Locate the cell with the specified text and output its (X, Y) center coordinate. 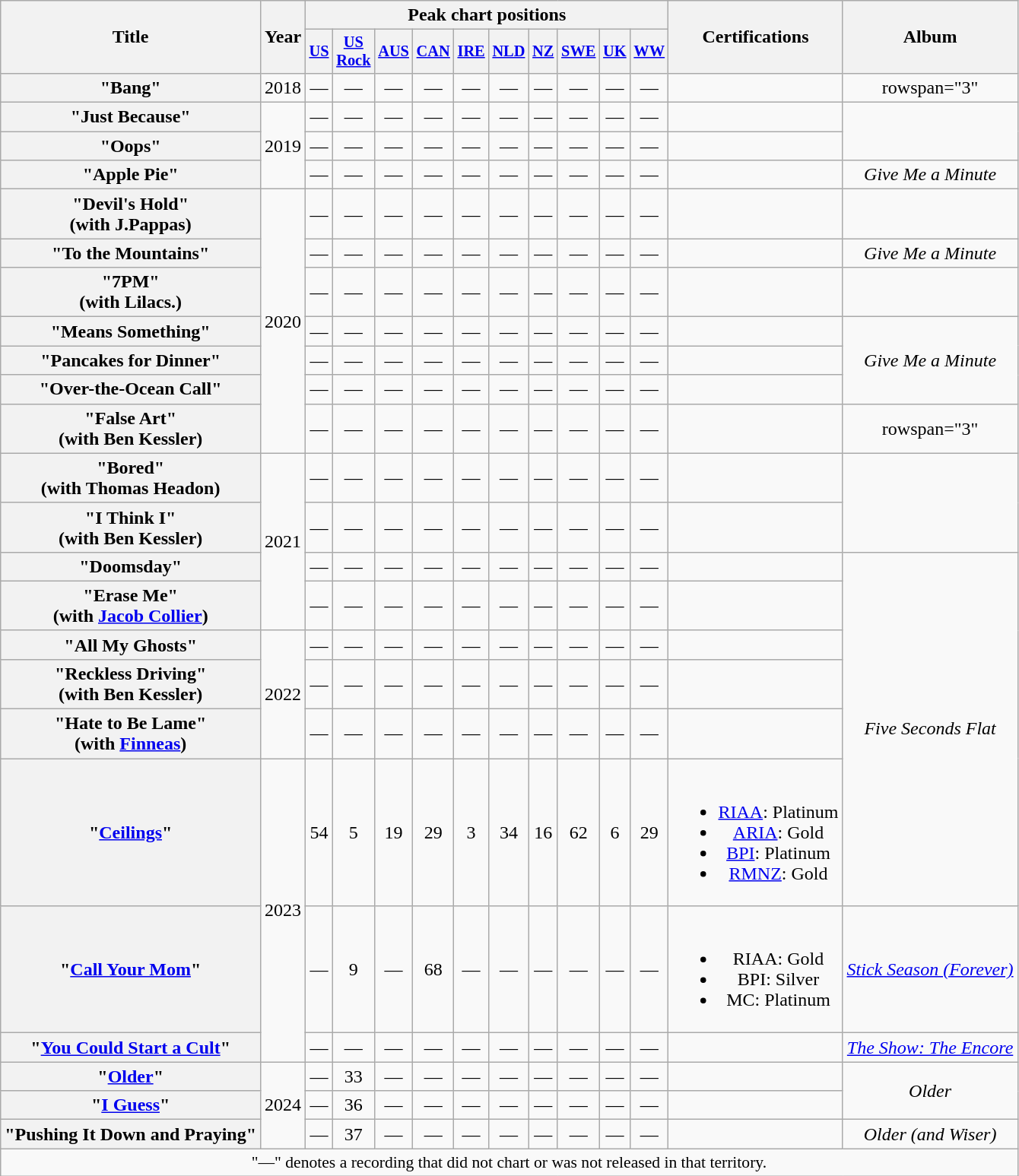
The Show: The Encore (930, 1048)
5 (353, 832)
"Means Something" (131, 331)
"Older" (131, 1076)
"Devil's Hold" (with J.Pappas) (131, 214)
Album (930, 37)
Older (and Wiser) (930, 1134)
US (319, 52)
CAN (433, 52)
"Over-the-Ocean Call" (131, 389)
"Reckless Driving"(with Ben Kessler) (131, 684)
2019 (283, 146)
"Bang" (131, 87)
"Oops" (131, 146)
AUS (393, 52)
34 (510, 832)
"Call Your Mom" (131, 970)
37 (353, 1134)
WW (649, 52)
6 (614, 832)
2024 (283, 1105)
"Ceilings" (131, 832)
2021 (283, 541)
"Pushing It Down and Praying" (131, 1134)
2023 (283, 911)
19 (393, 832)
2018 (283, 87)
USRock (353, 52)
36 (353, 1105)
16 (543, 832)
UK (614, 52)
NLD (510, 52)
"Erase Me" (with Jacob Collier) (131, 605)
"—" denotes a recording that did not chart or was not released in that territory. (510, 1162)
Certifications (756, 37)
Older (930, 1091)
"7PM" (with Lilacs.) (131, 292)
9 (353, 970)
Title (131, 37)
"I Think I"(with Ben Kessler) (131, 528)
"You Could Start a Cult" (131, 1048)
"All My Ghosts" (131, 645)
"Bored" (with Thomas Headon) (131, 477)
IRE (471, 52)
2022 (283, 694)
RIAA: GoldBPI: SilverMC: Platinum (756, 970)
"Hate to Be Lame"(with Finneas) (131, 734)
Stick Season (Forever) (930, 970)
"To the Mountains" (131, 253)
54 (319, 832)
3 (471, 832)
2020 (283, 321)
NZ (543, 52)
62 (578, 832)
"False Art" (with Ben Kessler) (131, 429)
SWE (578, 52)
Peak chart positions (487, 15)
Five Seconds Flat (930, 728)
RIAA: PlatinumARIA: GoldBPI: PlatinumRMNZ: Gold (756, 832)
"I Guess" (131, 1105)
Year (283, 37)
"Doomsday" (131, 566)
68 (433, 970)
"Pancakes for Dinner" (131, 360)
"Just Because" (131, 117)
"Apple Pie" (131, 175)
33 (353, 1076)
